For the text-containing cell, return its midpoint in (x, y) coordinate format. 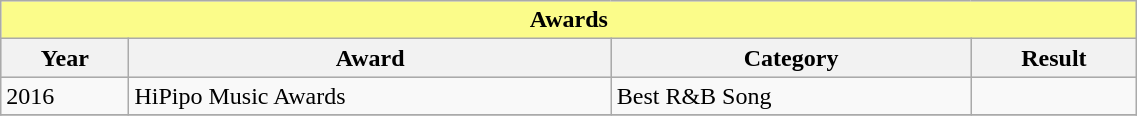
2016 (65, 96)
HiPipo Music Awards (370, 96)
Year (65, 58)
Awards (569, 20)
Award (370, 58)
Category (791, 58)
Result (1054, 58)
Best R&B Song (791, 96)
